Search for the cell housing the specified text and yield its (x, y) center coordinate. 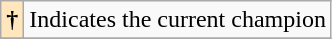
Indicates the current champion (178, 20)
† (12, 20)
